Extract the (x, y) coordinate from the center of the cell holding the provided text.  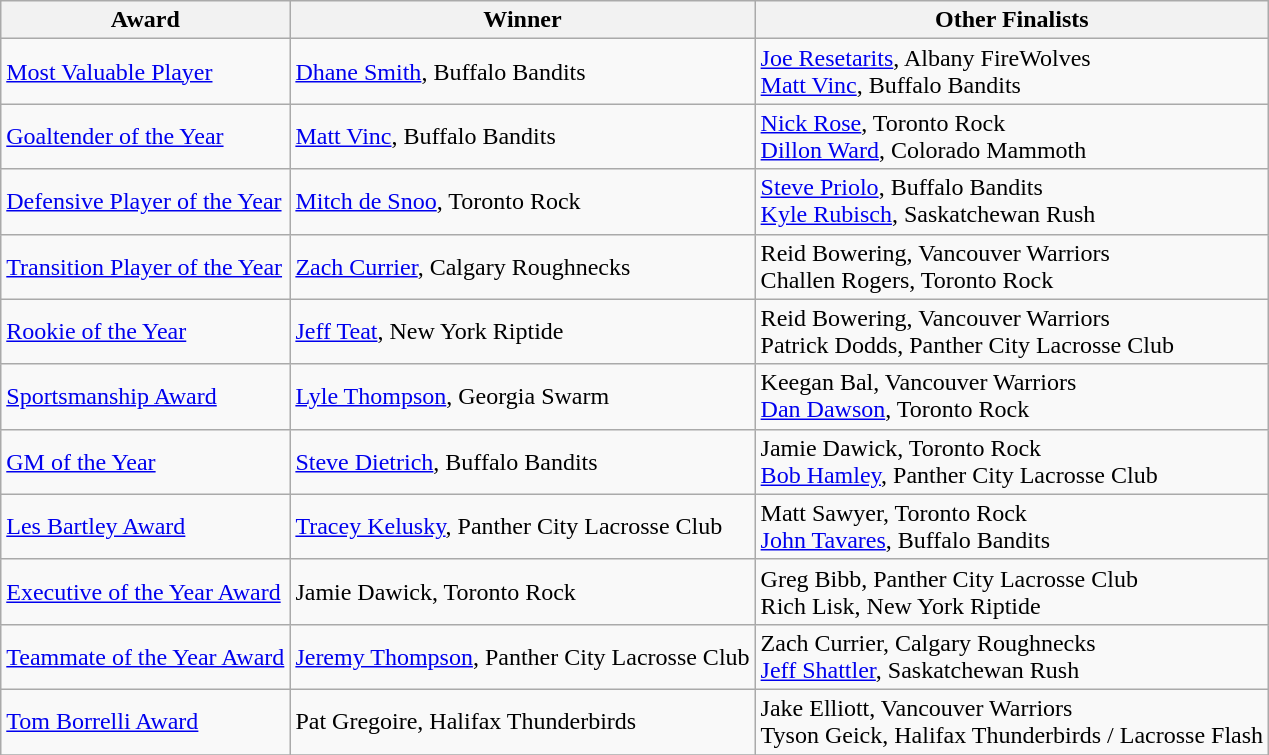
Reid Bowering, Vancouver WarriorsPatrick Dodds, Panther City Lacrosse Club (1012, 332)
Lyle Thompson, Georgia Swarm (522, 396)
Joe Resetarits, Albany FireWolvesMatt Vinc, Buffalo Bandits (1012, 72)
Rookie of the Year (146, 332)
Tom Borrelli Award (146, 722)
Reid Bowering, Vancouver WarriorsChallen Rogers, Toronto Rock (1012, 266)
Mitch de Snoo, Toronto Rock (522, 202)
Les Bartley Award (146, 526)
Jeremy Thompson, Panther City Lacrosse Club (522, 656)
Goaltender of the Year (146, 136)
Steve Dietrich, Buffalo Bandits (522, 462)
Matt Sawyer, Toronto RockJohn Tavares, Buffalo Bandits (1012, 526)
Most Valuable Player (146, 72)
Matt Vinc, Buffalo Bandits (522, 136)
Jake Elliott, Vancouver WarriorsTyson Geick, Halifax Thunderbirds / Lacrosse Flash (1012, 722)
Pat Gregoire, Halifax Thunderbirds (522, 722)
GM of the Year (146, 462)
Greg Bibb, Panther City Lacrosse ClubRich Lisk, New York Riptide (1012, 592)
Award (146, 20)
Zach Currier, Calgary RoughnecksJeff Shattler, Saskatchewan Rush (1012, 656)
Steve Priolo, Buffalo BanditsKyle Rubisch, Saskatchewan Rush (1012, 202)
Executive of the Year Award (146, 592)
Jeff Teat, New York Riptide (522, 332)
Tracey Kelusky, Panther City Lacrosse Club (522, 526)
Transition Player of the Year (146, 266)
Sportsmanship Award (146, 396)
Keegan Bal, Vancouver WarriorsDan Dawson, Toronto Rock (1012, 396)
Teammate of the Year Award (146, 656)
Other Finalists (1012, 20)
Zach Currier, Calgary Roughnecks (522, 266)
Dhane Smith, Buffalo Bandits (522, 72)
Jamie Dawick, Toronto RockBob Hamley, Panther City Lacrosse Club (1012, 462)
Jamie Dawick, Toronto Rock (522, 592)
Winner (522, 20)
Nick Rose, Toronto RockDillon Ward, Colorado Mammoth (1012, 136)
Defensive Player of the Year (146, 202)
